Provide the (x, y) coordinate of the cell's center where the given text is located.  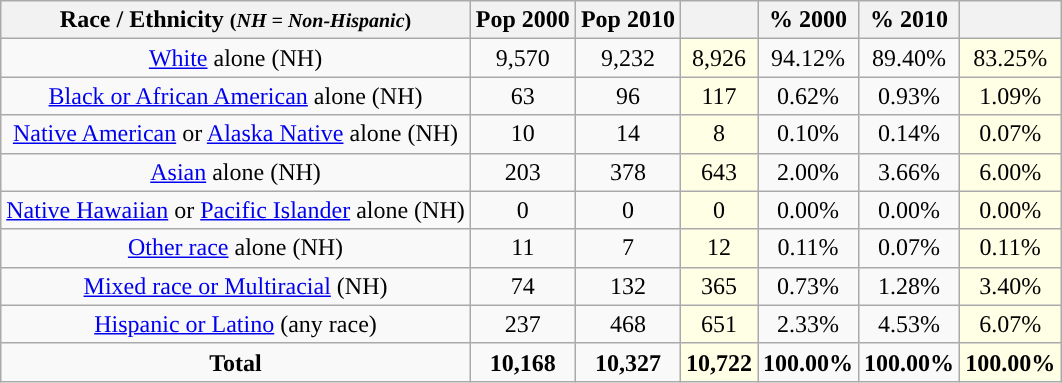
378 (628, 172)
4.53% (910, 324)
3.40% (1010, 286)
117 (718, 96)
1.28% (910, 286)
63 (522, 96)
0.10% (808, 134)
10 (522, 134)
12 (718, 248)
237 (522, 324)
8 (718, 134)
74 (522, 286)
94.12% (808, 58)
Mixed race or Multiracial (NH) (236, 286)
Asian alone (NH) (236, 172)
89.40% (910, 58)
Pop 2010 (628, 20)
Black or African American alone (NH) (236, 96)
10,168 (522, 362)
Native American or Alaska Native alone (NH) (236, 134)
% 2010 (910, 20)
203 (522, 172)
365 (718, 286)
2.00% (808, 172)
0.62% (808, 96)
14 (628, 134)
1.09% (1010, 96)
Race / Ethnicity (NH = Non-Hispanic) (236, 20)
0.14% (910, 134)
643 (718, 172)
9,570 (522, 58)
10,327 (628, 362)
9,232 (628, 58)
0.93% (910, 96)
11 (522, 248)
Total (236, 362)
132 (628, 286)
6.00% (1010, 172)
6.07% (1010, 324)
Pop 2000 (522, 20)
96 (628, 96)
% 2000 (808, 20)
651 (718, 324)
White alone (NH) (236, 58)
2.33% (808, 324)
Native Hawaiian or Pacific Islander alone (NH) (236, 210)
7 (628, 248)
83.25% (1010, 58)
468 (628, 324)
0.73% (808, 286)
8,926 (718, 58)
3.66% (910, 172)
Other race alone (NH) (236, 248)
10,722 (718, 362)
Hispanic or Latino (any race) (236, 324)
